Detect which cell encompasses the target text, then output its (x, y) center coordinate. 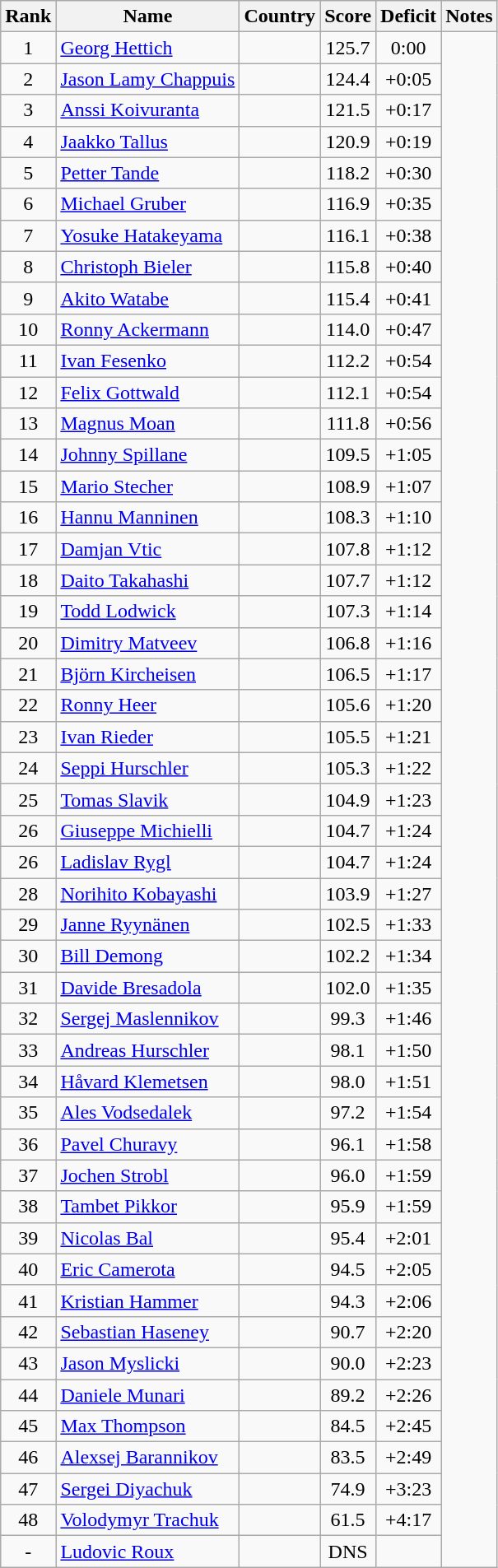
Johnny Spillane (148, 455)
Sergej Maslennikov (148, 1019)
DNS (348, 1552)
Håvard Klemetsen (148, 1082)
Jaakko Tallus (148, 142)
Davide Bresadola (148, 988)
115.8 (348, 267)
+0:56 (408, 424)
20 (28, 643)
94.3 (348, 1300)
Felix Gottwald (148, 393)
10 (28, 329)
Dimitry Matveev (148, 643)
+0:41 (408, 298)
Ronny Ackermann (148, 329)
+1:54 (408, 1113)
124.4 (348, 79)
+1:16 (408, 643)
+1:10 (408, 518)
106.8 (348, 643)
Georg Hettich (148, 48)
47 (28, 1489)
+0:19 (408, 142)
Andreas Hurschler (148, 1050)
37 (28, 1175)
Daniele Munari (148, 1395)
Anssi Koivuranta (148, 110)
+1:34 (408, 956)
Yosuke Hatakeyama (148, 235)
35 (28, 1113)
+1:23 (408, 799)
32 (28, 1019)
Ronny Heer (148, 705)
Giuseppe Michielli (148, 831)
+1:50 (408, 1050)
+2:01 (408, 1238)
+1:51 (408, 1082)
0:00 (408, 48)
98.1 (348, 1050)
+1:14 (408, 612)
25 (28, 799)
36 (28, 1144)
Janne Ryynänen (148, 925)
+0:40 (408, 267)
Nicolas Bal (148, 1238)
22 (28, 705)
+1:35 (408, 988)
31 (28, 988)
Norihito Kobayashi (148, 893)
Score (348, 16)
98.0 (348, 1082)
118.2 (348, 173)
74.9 (348, 1489)
107.3 (348, 612)
Pavel Churavy (148, 1144)
+2:45 (408, 1426)
102.0 (348, 988)
+2:23 (408, 1363)
Hannu Manninen (148, 518)
3 (28, 110)
15 (28, 486)
112.2 (348, 361)
18 (28, 580)
Magnus Moan (148, 424)
19 (28, 612)
17 (28, 549)
29 (28, 925)
6 (28, 204)
104.9 (348, 799)
+0:35 (408, 204)
90.7 (348, 1332)
114.0 (348, 329)
Jason Myslicki (148, 1363)
Sergei Diyachuk (148, 1489)
Ivan Rieder (148, 737)
28 (28, 893)
102.5 (348, 925)
+1:07 (408, 486)
+1:33 (408, 925)
+1:27 (408, 893)
116.9 (348, 204)
+0:47 (408, 329)
+0:17 (408, 110)
+1:21 (408, 737)
24 (28, 768)
+2:49 (408, 1458)
+1:17 (408, 674)
Björn Kircheisen (148, 674)
9 (28, 298)
83.5 (348, 1458)
43 (28, 1363)
+0:30 (408, 173)
116.1 (348, 235)
125.7 (348, 48)
Sebastian Haseney (148, 1332)
Ales Vodsedalek (148, 1113)
+2:26 (408, 1395)
Michael Gruber (148, 204)
Todd Lodwick (148, 612)
89.2 (348, 1395)
Volodymyr Trachuk (148, 1520)
109.5 (348, 455)
95.4 (348, 1238)
99.3 (348, 1019)
Notes (469, 16)
Ludovic Roux (148, 1552)
Rank (28, 16)
+0:05 (408, 79)
105.6 (348, 705)
4 (28, 142)
44 (28, 1395)
90.0 (348, 1363)
108.3 (348, 518)
+1:58 (408, 1144)
16 (28, 518)
108.9 (348, 486)
1 (28, 48)
Akito Watabe (148, 298)
61.5 (348, 1520)
38 (28, 1207)
- (28, 1552)
Tomas Slavik (148, 799)
11 (28, 361)
+1:46 (408, 1019)
Christoph Bieler (148, 267)
Bill Demong (148, 956)
84.5 (348, 1426)
106.5 (348, 674)
30 (28, 956)
Name (148, 16)
34 (28, 1082)
+1:22 (408, 768)
33 (28, 1050)
40 (28, 1269)
105.3 (348, 768)
Country (280, 16)
5 (28, 173)
21 (28, 674)
Petter Tande (148, 173)
94.5 (348, 1269)
102.2 (348, 956)
107.7 (348, 580)
111.8 (348, 424)
Deficit (408, 16)
+1:05 (408, 455)
Kristian Hammer (148, 1300)
Ladislav Rygl (148, 862)
+2:20 (408, 1332)
Eric Camerota (148, 1269)
Ivan Fesenko (148, 361)
112.1 (348, 393)
8 (28, 267)
14 (28, 455)
96.0 (348, 1175)
Damjan Vtic (148, 549)
120.9 (348, 142)
Max Thompson (148, 1426)
121.5 (348, 110)
41 (28, 1300)
103.9 (348, 893)
39 (28, 1238)
Jochen Strobl (148, 1175)
23 (28, 737)
12 (28, 393)
115.4 (348, 298)
Tambet Pikkor (148, 1207)
Mario Stecher (148, 486)
97.2 (348, 1113)
2 (28, 79)
46 (28, 1458)
+2:06 (408, 1300)
Alexsej Barannikov (148, 1458)
105.5 (348, 737)
+0:38 (408, 235)
Jason Lamy Chappuis (148, 79)
95.9 (348, 1207)
Seppi Hurschler (148, 768)
42 (28, 1332)
7 (28, 235)
45 (28, 1426)
+4:17 (408, 1520)
+2:05 (408, 1269)
48 (28, 1520)
Daito Takahashi (148, 580)
+1:20 (408, 705)
13 (28, 424)
107.8 (348, 549)
96.1 (348, 1144)
+3:23 (408, 1489)
